For the text-containing cell, return its midpoint in [X, Y] coordinate format. 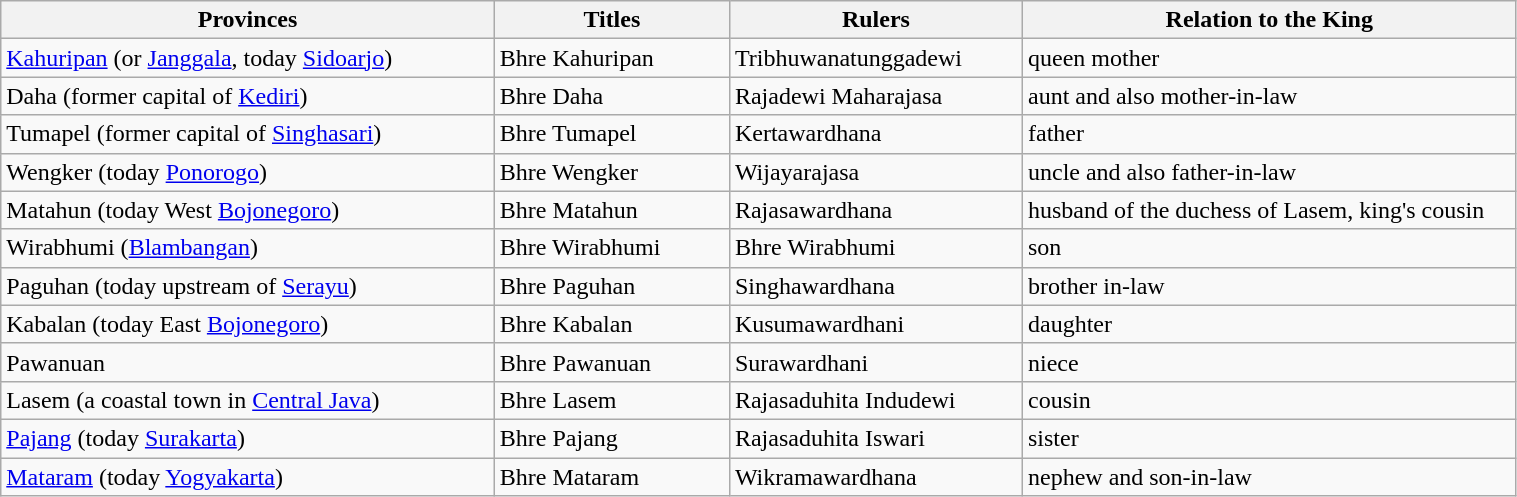
Bhre Paguhan [612, 286]
Rulers [876, 20]
Wirabhumi (Blambangan) [248, 248]
Paguhan (today upstream of Serayu) [248, 286]
Rajadewi Maharajasa [876, 96]
Bhre Pawanuan [612, 362]
daughter [1269, 324]
Bhre Matahun [612, 210]
Kabalan (today East Bojonegoro) [248, 324]
Matahun (today West Bojonegoro) [248, 210]
Bhre Pajang [612, 438]
Lasem (a coastal town in Central Java) [248, 400]
Bhre Kahuripan [612, 58]
Bhre Tumapel [612, 134]
Titles [612, 20]
son [1269, 248]
Bhre Daha [612, 96]
Rajasaduhita Indudewi [876, 400]
Pawanuan [248, 362]
Rajasaduhita Iswari [876, 438]
Tumapel (former capital of Singhasari) [248, 134]
Singhawardhana [876, 286]
Daha (former capital of Kediri) [248, 96]
Wijayarajasa [876, 172]
Bhre Lasem [612, 400]
Provinces [248, 20]
niece [1269, 362]
nephew and son-in-law [1269, 477]
Rajasawardhana [876, 210]
Pajang (today Surakarta) [248, 438]
sister [1269, 438]
Kertawardhana [876, 134]
Wikramawardhana [876, 477]
Kusumawardhani [876, 324]
Mataram (today Yogyakarta) [248, 477]
Kahuripan (or Janggala, today Sidoarjo) [248, 58]
Relation to the King [1269, 20]
uncle and also father-in-law [1269, 172]
Bhre Mataram [612, 477]
father [1269, 134]
cousin [1269, 400]
Wengker (today Ponorogo) [248, 172]
queen mother [1269, 58]
Bhre Wengker [612, 172]
Tribhuwanatunggadewi [876, 58]
Bhre Kabalan [612, 324]
Surawardhani [876, 362]
aunt and also mother-in-law [1269, 96]
brother in-law [1269, 286]
husband of the duchess of Lasem, king's cousin [1269, 210]
